Provide the [x, y] coordinate of the cell's center where the given text is located.  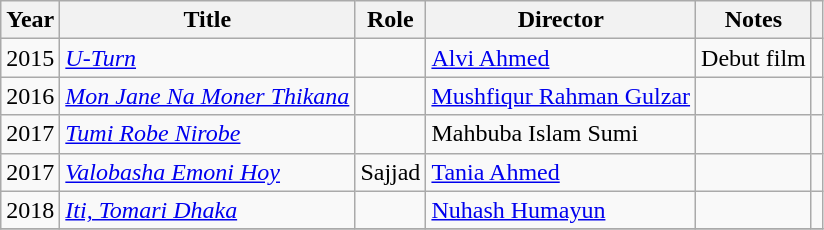
Debut film [754, 58]
Director [561, 20]
Notes [754, 20]
Nuhash Humayun [561, 210]
Mon Jane Na Moner Thikana [208, 96]
Mahbuba Islam Sumi [561, 134]
Sajjad [390, 172]
Tania Ahmed [561, 172]
Year [30, 20]
2018 [30, 210]
U-Turn [208, 58]
Tumi Robe Nirobe [208, 134]
Title [208, 20]
Iti, Tomari Dhaka [208, 210]
Mushfiqur Rahman Gulzar [561, 96]
Valobasha Emoni Hoy [208, 172]
2015 [30, 58]
2016 [30, 96]
Role [390, 20]
Alvi Ahmed [561, 58]
